Pinpoint the cell where the given text exists, returning its (X, Y) midpoint coordinate. 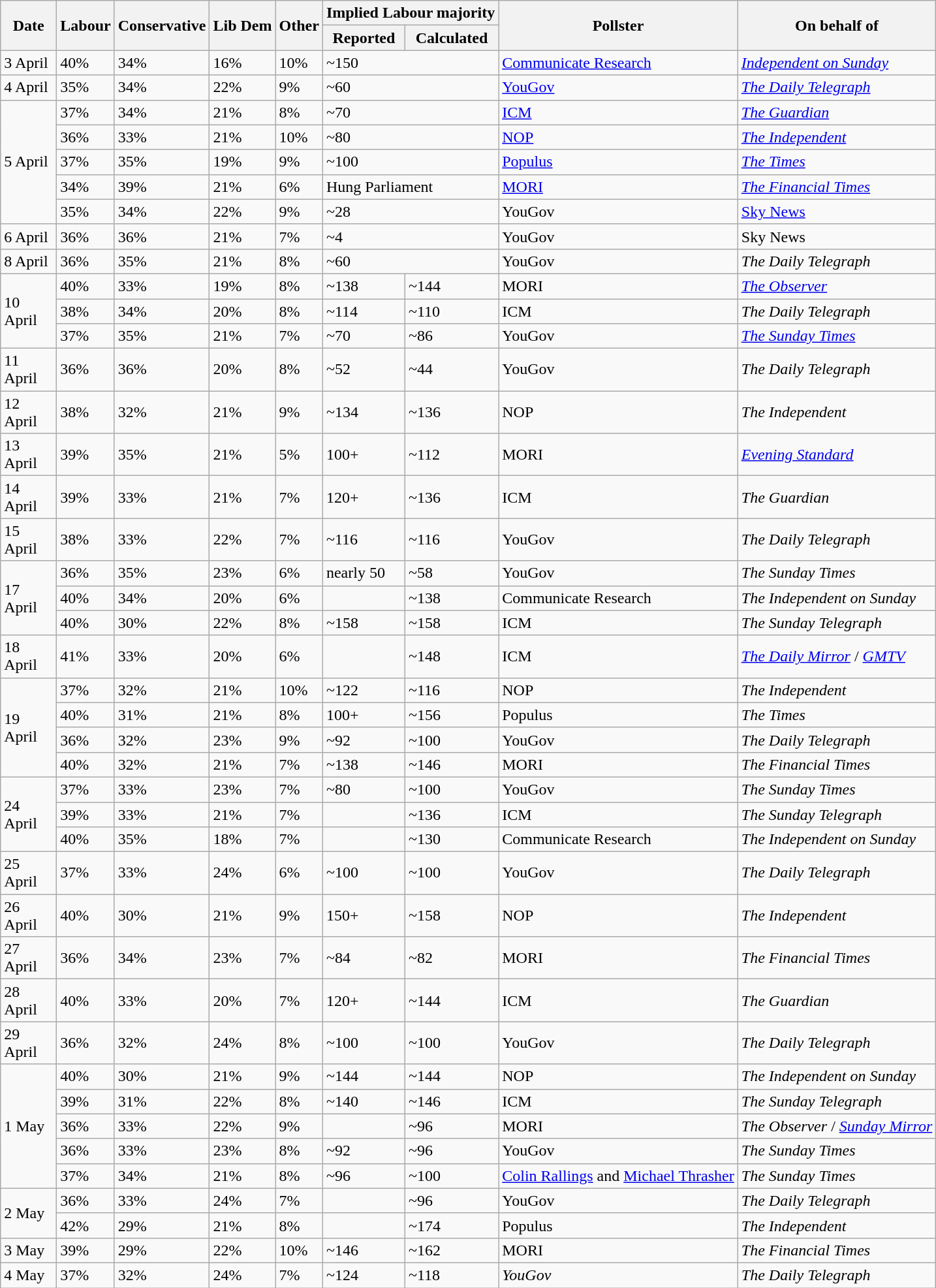
3 May (29, 1250)
19 April (29, 727)
~112 (452, 454)
Date (29, 25)
41% (86, 657)
11 April (29, 369)
27 April (29, 958)
~156 (452, 715)
The Daily Mirror / GMTV (837, 657)
4 April (29, 87)
~148 (452, 657)
2 May (29, 1213)
Evening Standard (837, 454)
Independent on Sunday (837, 63)
~124 (364, 1275)
3 April (29, 63)
Pollster (619, 25)
28 April (29, 1000)
17 April (29, 598)
Hung Parliament (410, 187)
29 April (29, 1043)
12 April (29, 413)
~134 (364, 413)
~58 (452, 573)
Other (299, 25)
Lib Dem (243, 25)
~82 (452, 958)
8 April (29, 261)
~86 (452, 336)
150+ (364, 915)
~122 (364, 690)
~114 (364, 311)
Colin Rallings and Michael Thrasher (619, 1176)
4 May (29, 1275)
~162 (452, 1250)
6 April (29, 236)
25 April (29, 873)
Calculated (452, 38)
~150 (410, 63)
The Observer (837, 286)
~4 (410, 236)
~130 (452, 840)
The Observer / Sunday Mirror (837, 1126)
16% (243, 63)
Conservative (162, 25)
~174 (452, 1225)
1 May (29, 1126)
14 April (29, 497)
26 April (29, 915)
42% (86, 1225)
10 April (29, 311)
nearly 50 (364, 573)
5% (299, 454)
Labour (86, 25)
~52 (364, 369)
18 April (29, 657)
5 April (29, 162)
18% (243, 840)
~84 (364, 958)
15 April (29, 539)
~44 (452, 369)
24 April (29, 814)
Reported (364, 38)
~140 (364, 1101)
~118 (452, 1275)
~28 (410, 212)
On behalf of (837, 25)
~110 (452, 311)
13 April (29, 454)
Implied Labour majority (410, 13)
